Return (x, y) of the center of cell containing provided text 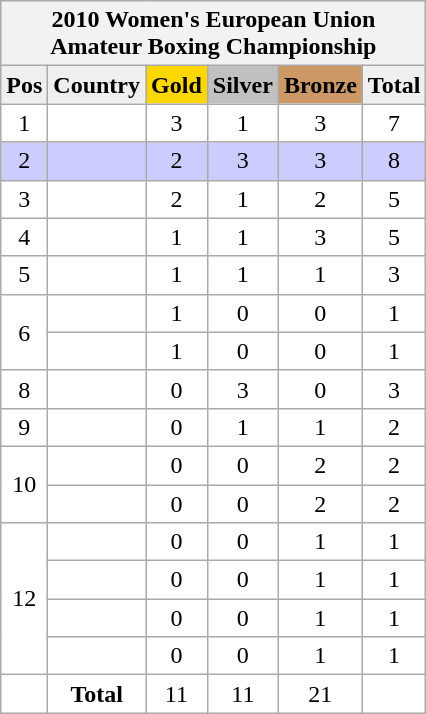
Silver (242, 85)
7 (394, 123)
2010 Women's European UnionAmateur Boxing Championship (214, 34)
Bronze (320, 85)
6 (24, 332)
Country (97, 85)
4 (24, 237)
9 (24, 427)
12 (24, 599)
Pos (24, 85)
21 (320, 694)
10 (24, 484)
Gold (177, 85)
